Output the (x, y) coordinate of the center of the cell containing the given text.  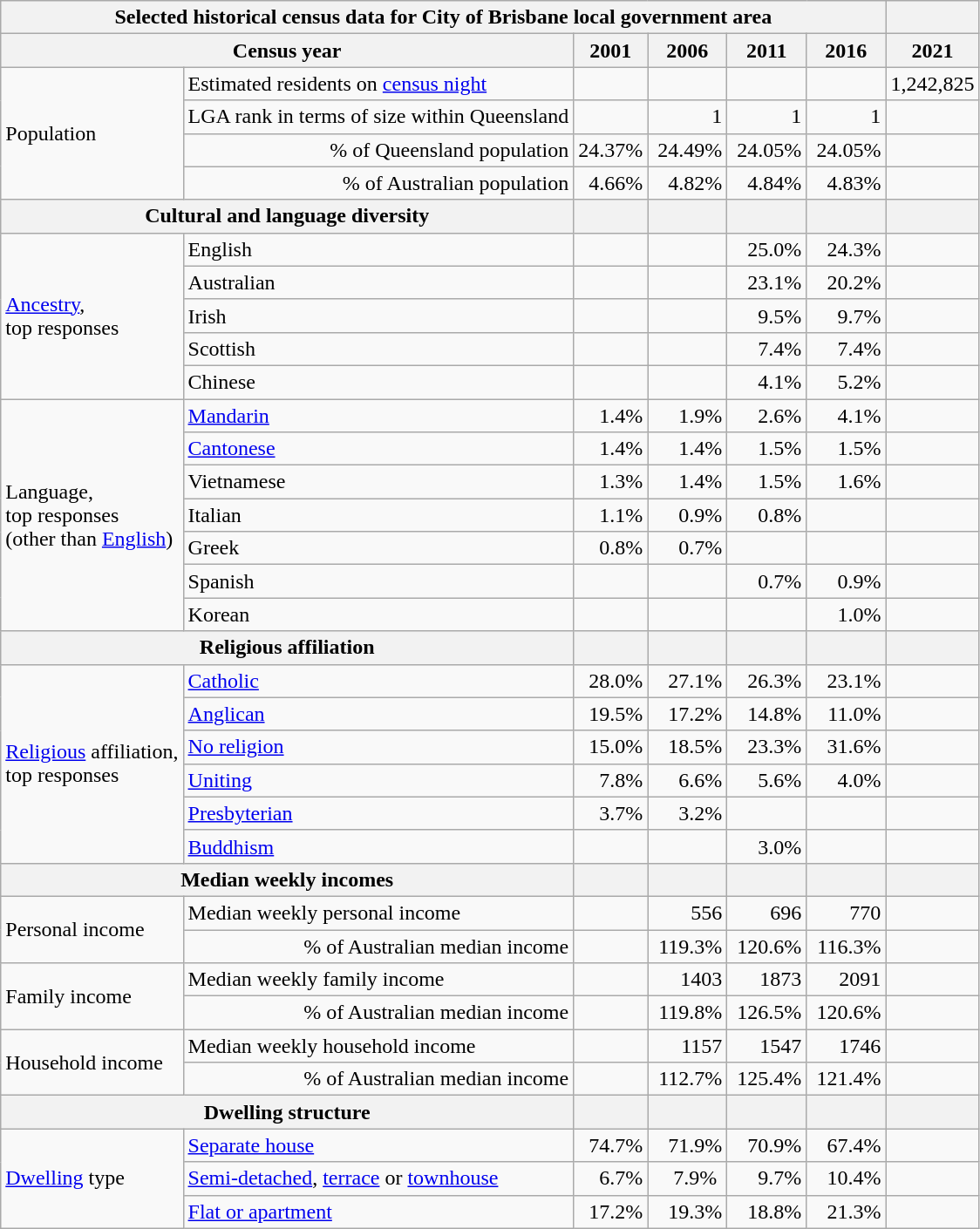
5.6% (767, 780)
1873 (767, 980)
Census year (288, 51)
Family income (92, 996)
Selected historical census data for City of Brisbane local government area (443, 17)
10.4% (846, 1178)
2.6% (767, 416)
Buddhism (378, 846)
Separate house (378, 1145)
1.3% (610, 482)
% of Queensland population (378, 150)
11.0% (846, 714)
Median weekly family income (378, 980)
LGA rank in terms of size within Queensland (378, 117)
2016 (846, 51)
70.9% (767, 1145)
Semi-detached, terrace or townhouse (378, 1178)
1.6% (846, 482)
119.8% (687, 1013)
Cantonese (378, 449)
1547 (767, 1046)
Scottish (378, 349)
24.3% (846, 249)
Median weekly household income (378, 1046)
18.5% (687, 747)
Irish (378, 316)
9.5% (767, 316)
31.6% (846, 747)
119.3% (687, 946)
Italian (378, 515)
696 (767, 913)
Catholic (378, 681)
26.3% (767, 681)
18.8% (767, 1212)
116.3% (846, 946)
19.5% (610, 714)
No religion (378, 747)
Personal income (92, 929)
1.9% (687, 416)
Australian (378, 282)
4.84% (767, 183)
Anglican (378, 714)
Presbyterian (378, 813)
7.9% (687, 1178)
19.3% (687, 1212)
4.66% (610, 183)
21.3% (846, 1212)
Median weekly personal income (378, 913)
23.3% (767, 747)
Flat or apartment (378, 1212)
Korean (378, 614)
1.0% (846, 614)
74.7% (610, 1145)
67.4% (846, 1145)
Religious affiliation,top responses (92, 764)
Ancestry,top responses (92, 316)
770 (846, 913)
2001 (610, 51)
27.1% (687, 681)
Dwelling structure (288, 1112)
Mandarin (378, 416)
6.7% (610, 1178)
14.8% (767, 714)
3.2% (687, 813)
Greek (378, 548)
15.0% (610, 747)
20.2% (846, 282)
126.5% (767, 1013)
3.0% (767, 846)
Uniting (378, 780)
Religious affiliation (288, 648)
3.7% (610, 813)
25.0% (767, 249)
% of Australian population (378, 183)
Chinese (378, 382)
English (378, 249)
Estimated residents on census night (378, 84)
24.49% (687, 150)
1403 (687, 980)
121.4% (846, 1079)
Dwelling type (92, 1178)
6.6% (687, 780)
4.83% (846, 183)
4.0% (846, 780)
24.37% (610, 150)
Population (92, 133)
Cultural and language diversity (288, 216)
2011 (767, 51)
71.9% (687, 1145)
Language,top responses(other than English) (92, 515)
2021 (933, 51)
4.82% (687, 183)
Median weekly incomes (288, 879)
2091 (846, 980)
2006 (687, 51)
556 (687, 913)
125.4% (767, 1079)
Spanish (378, 581)
Vietnamese (378, 482)
1.1% (610, 515)
1,242,825 (933, 84)
5.2% (846, 382)
Household income (92, 1063)
28.0% (610, 681)
1746 (846, 1046)
7.8% (610, 780)
112.7% (687, 1079)
1157 (687, 1046)
